Return [X, Y] of the center of cell containing provided text 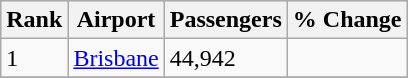
44,942 [226, 58]
1 [34, 58]
Brisbane [116, 58]
Passengers [226, 20]
% Change [347, 20]
Rank [34, 20]
Airport [116, 20]
